Pinpoint the cell where the given text exists, returning its (X, Y) midpoint coordinate. 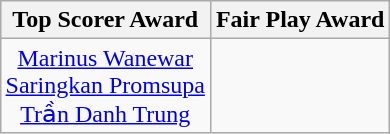
Marinus Wanewar Saringkan Promsupa Trần Danh Trung (105, 86)
Top Scorer Award (105, 20)
Fair Play Award (300, 20)
